From the cell containing the given text, extract its center point as (x, y) coordinate. 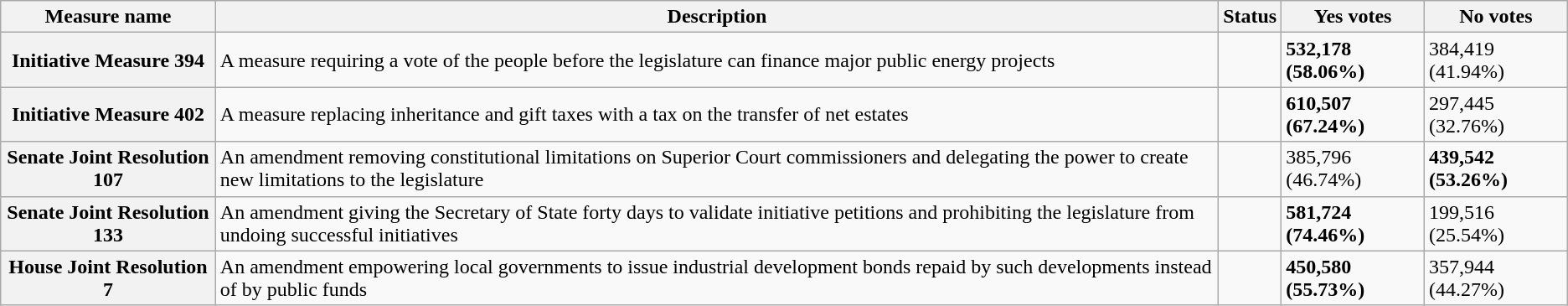
No votes (1496, 17)
199,516 (25.54%) (1496, 223)
Yes votes (1354, 17)
450,580 (55.73%) (1354, 278)
House Joint Resolution 7 (109, 278)
439,542 (53.26%) (1496, 169)
A measure replacing inheritance and gift taxes with a tax on the transfer of net estates (717, 114)
357,944 (44.27%) (1496, 278)
532,178 (58.06%) (1354, 60)
384,419 (41.94%) (1496, 60)
An amendment empowering local governments to issue industrial development bonds repaid by such developments instead of by public funds (717, 278)
Initiative Measure 394 (109, 60)
Senate Joint Resolution 133 (109, 223)
Initiative Measure 402 (109, 114)
Measure name (109, 17)
Status (1250, 17)
581,724 (74.46%) (1354, 223)
297,445 (32.76%) (1496, 114)
Senate Joint Resolution 107 (109, 169)
A measure requiring a vote of the people before the legislature can finance major public energy projects (717, 60)
385,796 (46.74%) (1354, 169)
Description (717, 17)
610,507 (67.24%) (1354, 114)
